Locate the cell with the specified text and output its (X, Y) center coordinate. 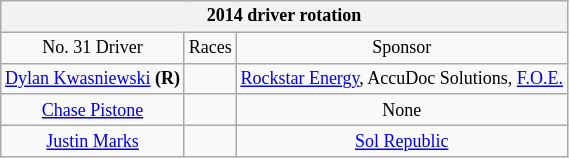
Sponsor (402, 48)
Rockstar Energy, AccuDoc Solutions, F.O.E. (402, 78)
Dylan Kwasniewski (R) (93, 78)
No. 31 Driver (93, 48)
None (402, 110)
Sol Republic (402, 140)
Justin Marks (93, 140)
Races (210, 48)
Chase Pistone (93, 110)
2014 driver rotation (284, 16)
